Output the [X, Y] coordinate of the center of the cell containing the given text.  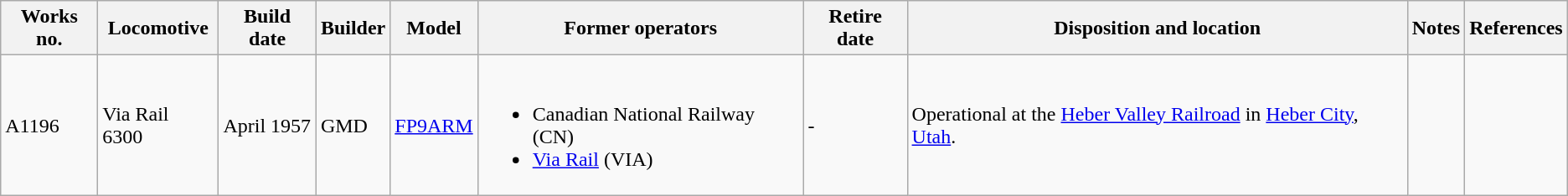
April 1957 [267, 126]
Canadian National Railway (CN)Via Rail (VIA) [640, 126]
A1196 [49, 126]
Build date [267, 28]
GMD [353, 126]
Operational at the Heber Valley Railroad in Heber City, Utah. [1158, 126]
Notes [1436, 28]
Locomotive [158, 28]
Model [434, 28]
Retire date [855, 28]
Via Rail 6300 [158, 126]
Builder [353, 28]
References [1516, 28]
FP9ARM [434, 126]
Disposition and location [1158, 28]
Works no. [49, 28]
Former operators [640, 28]
- [855, 126]
